Capture the cell that displays the provided text and extract its (X, Y) central coordinate. 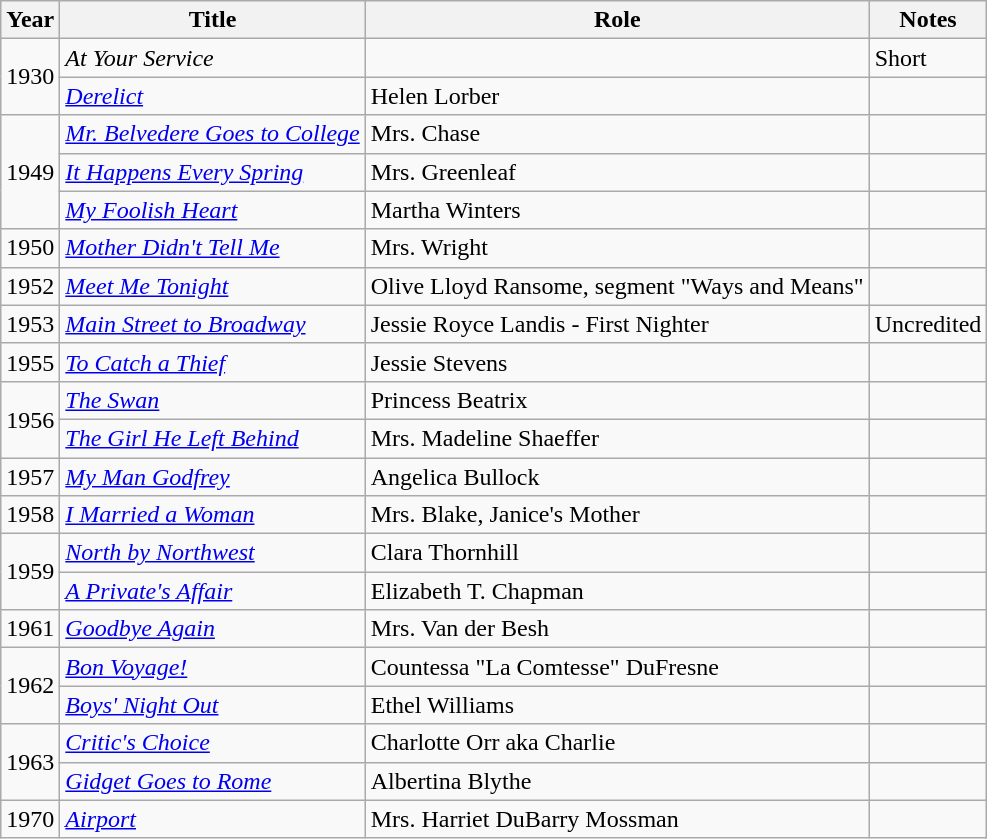
1970 (30, 819)
1958 (30, 515)
A Private's Affair (212, 591)
1952 (30, 286)
Princess Beatrix (617, 400)
Mrs. Greenleaf (617, 172)
1957 (30, 477)
Goodbye Again (212, 629)
Mrs. Blake, Janice's Mother (617, 515)
Meet Me Tonight (212, 286)
1950 (30, 248)
To Catch a Thief (212, 362)
Critic's Choice (212, 743)
North by Northwest (212, 553)
Albertina Blythe (617, 781)
Jessie Stevens (617, 362)
Olive Lloyd Ransome, segment "Ways and Means" (617, 286)
The Girl He Left Behind (212, 438)
1956 (30, 419)
Mrs. Wright (617, 248)
Ethel Williams (617, 705)
1930 (30, 77)
Elizabeth T. Chapman (617, 591)
Derelict (212, 96)
Angelica Bullock (617, 477)
1955 (30, 362)
1953 (30, 324)
Jessie Royce Landis - First Nighter (617, 324)
Mother Didn't Tell Me (212, 248)
Mrs. Harriet DuBarry Mossman (617, 819)
Charlotte Orr aka Charlie (617, 743)
Uncredited (928, 324)
1961 (30, 629)
Mrs. Van der Besh (617, 629)
Helen Lorber (617, 96)
Notes (928, 20)
Bon Voyage! (212, 667)
Title (212, 20)
At Your Service (212, 58)
I Married a Woman (212, 515)
Boys' Night Out (212, 705)
Role (617, 20)
Airport (212, 819)
My Man Godfrey (212, 477)
Mrs. Madeline Shaeffer (617, 438)
Mr. Belvedere Goes to College (212, 134)
The Swan (212, 400)
Martha Winters (617, 210)
Year (30, 20)
1963 (30, 762)
It Happens Every Spring (212, 172)
Short (928, 58)
1959 (30, 572)
Countessa "La Comtesse" DuFresne (617, 667)
Main Street to Broadway (212, 324)
Clara Thornhill (617, 553)
1962 (30, 686)
Gidget Goes to Rome (212, 781)
Mrs. Chase (617, 134)
My Foolish Heart (212, 210)
1949 (30, 172)
